Return the (X, Y) coordinate for the center point of the cell that contains the specified text.  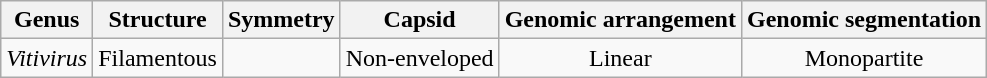
Monopartite (864, 58)
Symmetry (281, 20)
Structure (158, 20)
Genomic arrangement (620, 20)
Genomic segmentation (864, 20)
Genus (47, 20)
Capsid (420, 20)
Linear (620, 58)
Non-enveloped (420, 58)
Filamentous (158, 58)
Vitivirus (47, 58)
